Find where the given text appears and provide that cell's center as [X, Y] coordinate. 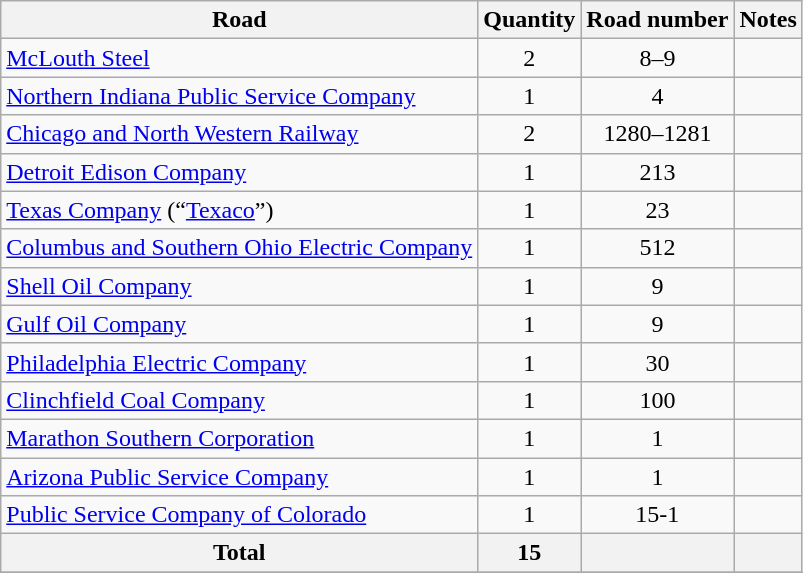
Chicago and North Western Railway [240, 134]
1280–1281 [658, 134]
4 [658, 96]
Detroit Edison Company [240, 172]
Notes [768, 20]
Arizona Public Service Company [240, 477]
15-1 [658, 515]
Road [240, 20]
15 [530, 553]
Philadelphia Electric Company [240, 362]
Columbus and Southern Ohio Electric Company [240, 248]
Texas Company (“Texaco”) [240, 210]
Gulf Oil Company [240, 324]
8–9 [658, 58]
23 [658, 210]
Quantity [530, 20]
Road number [658, 20]
Shell Oil Company [240, 286]
Total [240, 553]
30 [658, 362]
512 [658, 248]
Clinchfield Coal Company [240, 400]
100 [658, 400]
213 [658, 172]
Northern Indiana Public Service Company [240, 96]
Public Service Company of Colorado [240, 515]
Marathon Southern Corporation [240, 438]
McLouth Steel [240, 58]
